For the text-containing cell, return its midpoint in (x, y) coordinate format. 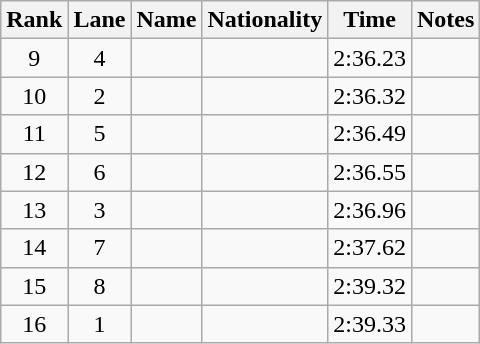
2:36.49 (370, 134)
5 (100, 134)
7 (100, 248)
15 (34, 286)
14 (34, 248)
2:36.55 (370, 172)
2:36.23 (370, 58)
2:39.33 (370, 324)
Time (370, 20)
13 (34, 210)
9 (34, 58)
2 (100, 96)
Lane (100, 20)
2:37.62 (370, 248)
Name (166, 20)
Rank (34, 20)
6 (100, 172)
4 (100, 58)
2:36.32 (370, 96)
10 (34, 96)
8 (100, 286)
16 (34, 324)
2:39.32 (370, 286)
Nationality (265, 20)
2:36.96 (370, 210)
3 (100, 210)
Notes (445, 20)
12 (34, 172)
11 (34, 134)
1 (100, 324)
